Output the (x, y) coordinate of the center of the cell containing the given text.  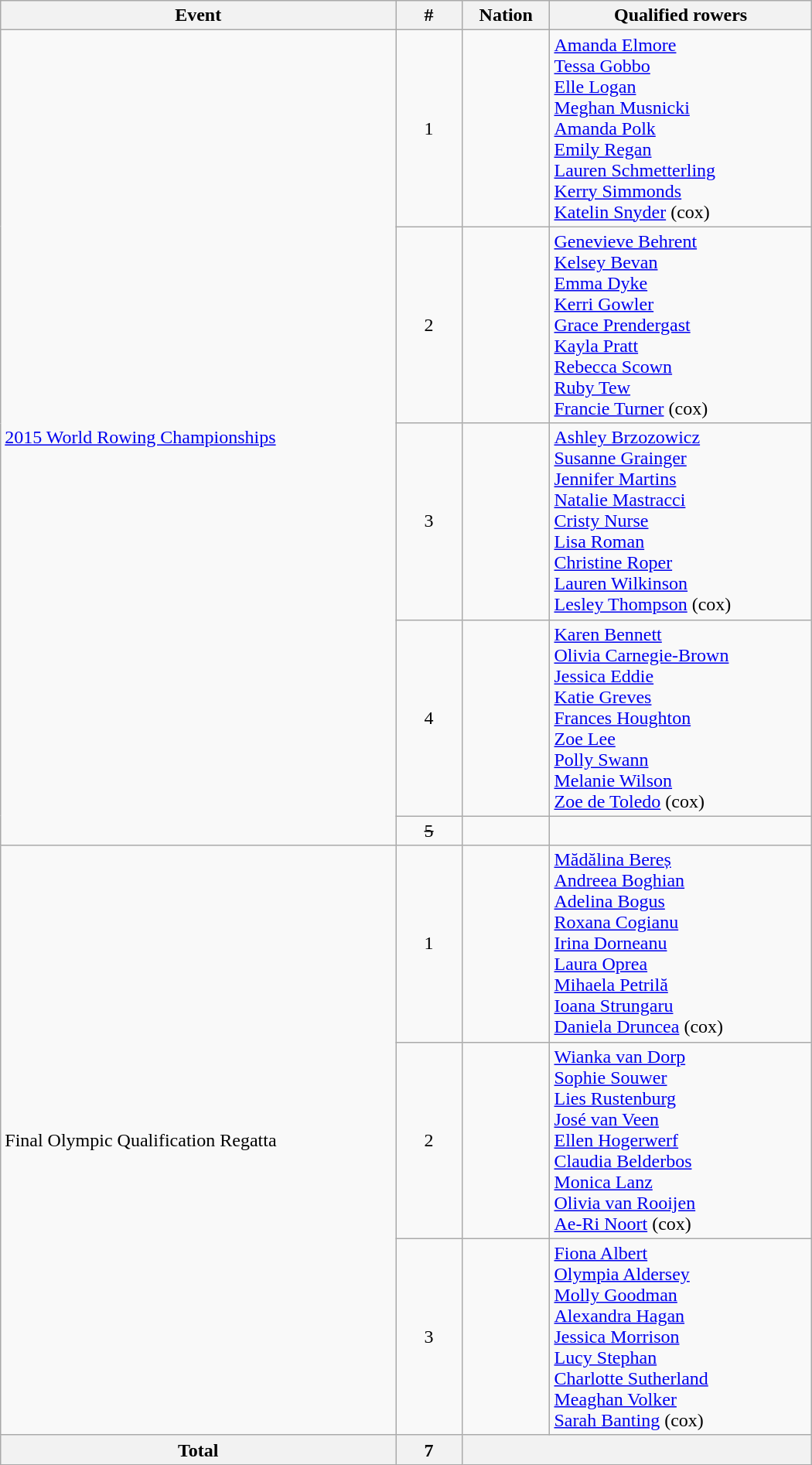
Ashley BrzozowiczSusanne GraingerJennifer MartinsNatalie MastracciCristy NurseLisa RomanChristine RoperLauren WilkinsonLesley Thompson (cox) (681, 521)
5 (429, 831)
Karen BennettOlivia Carnegie-BrownJessica EddieKatie GrevesFrances HoughtonZoe LeePolly SwannMelanie WilsonZoe de Toledo (cox) (681, 718)
7 (429, 1450)
Final Olympic Qualification Regatta (198, 1140)
Mădălina BereșAndreea BoghianAdelina BogusRoxana CogianuIrina DorneanuLaura OpreaMihaela PetrilăIoana StrungaruDaniela Druncea (cox) (681, 944)
Nation (506, 15)
Event (198, 15)
Genevieve BehrentKelsey BevanEmma DykeKerri GowlerGrace PrendergastKayla PrattRebecca ScownRuby TewFrancie Turner (cox) (681, 325)
Amanda ElmoreTessa GobboElle LoganMeghan MusnickiAmanda PolkEmily ReganLauren SchmetterlingKerry SimmondsKatelin Snyder (cox) (681, 128)
Wianka van DorpSophie SouwerLies RustenburgJosé van VeenEllen HogerwerfClaudia BelderbosMonica LanzOlivia van RooijenAe-Ri Noort (cox) (681, 1140)
Qualified rowers (681, 15)
4 (429, 718)
Total (198, 1450)
2015 World Rowing Championships (198, 438)
Fiona AlbertOlympia AlderseyMolly GoodmanAlexandra HaganJessica MorrisonLucy StephanCharlotte SutherlandMeaghan VolkerSarah Banting (cox) (681, 1337)
# (429, 15)
